Locate the cell with the specified text and output its [X, Y] center coordinate. 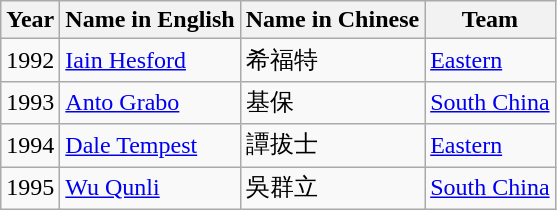
Wu Qunli [150, 188]
基保 [332, 102]
1995 [30, 188]
1993 [30, 102]
1992 [30, 60]
Iain Hesford [150, 60]
譚拔士 [332, 146]
Team [490, 20]
Name in Chinese [332, 20]
Name in English [150, 20]
希福特 [332, 60]
1994 [30, 146]
吳群立 [332, 188]
Dale Tempest [150, 146]
Year [30, 20]
Anto Grabo [150, 102]
